From the cell containing the given text, extract its center point as (X, Y) coordinate. 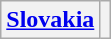
Slovakia (50, 20)
